Determine the (X, Y) coordinate at the center of the cell enclosing the given text.  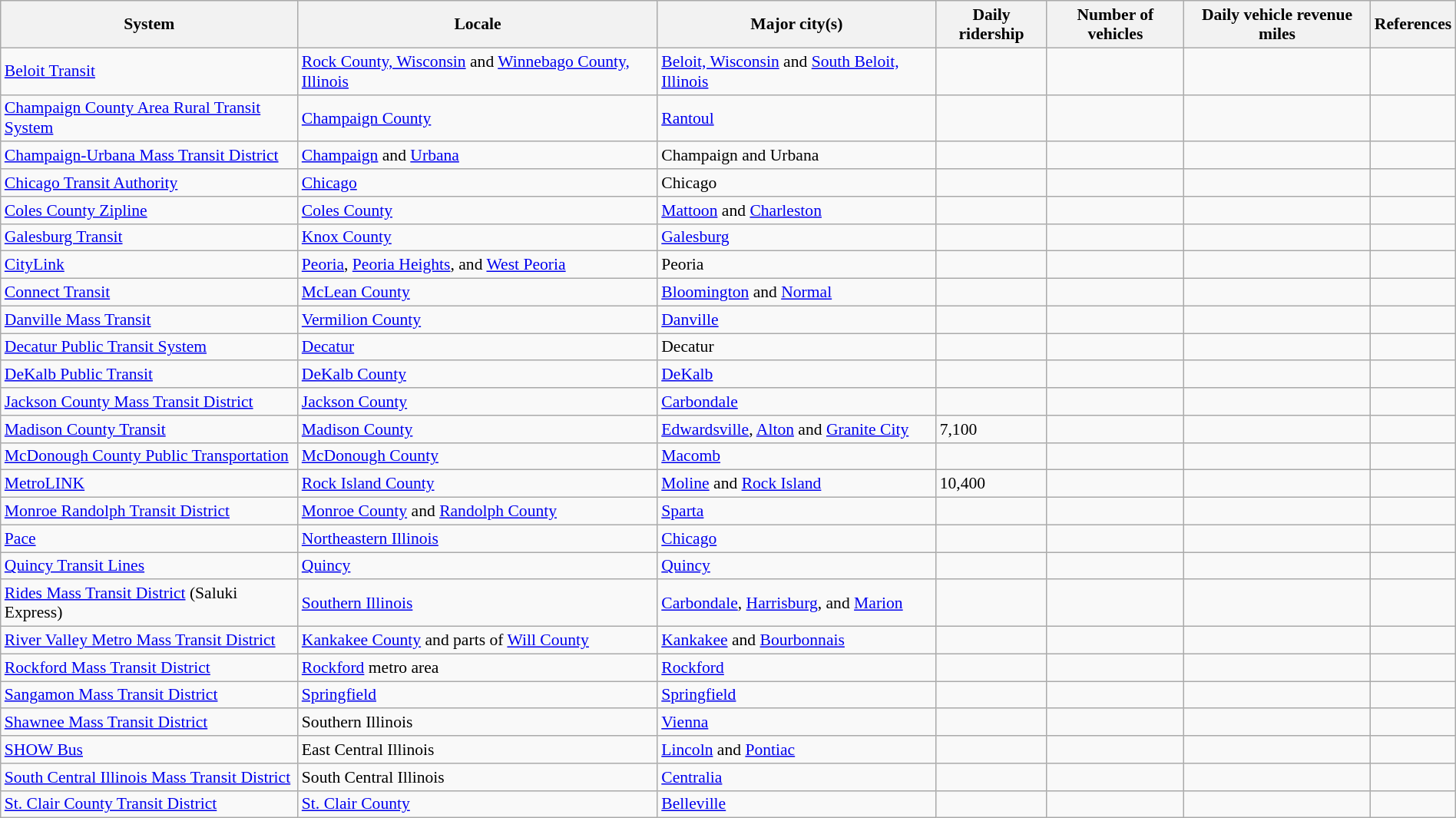
Centralia (796, 777)
River Valley Metro Mass Transit District (149, 641)
Moline and Rock Island (796, 484)
Jackson County (478, 402)
Pace (149, 538)
7,100 (992, 429)
Danville (796, 320)
South Central Illinois (478, 777)
Vienna (796, 723)
Rantoul (796, 118)
Decatur Public Transit System (149, 347)
McDonough County (478, 456)
East Central Illinois (478, 750)
Champaign County (478, 118)
Galesburg (796, 237)
Beloit, Wisconsin and South Beloit, Illinois (796, 71)
Jackson County Mass Transit District (149, 402)
Daily vehicle revenue miles (1276, 25)
MetroLINK (149, 484)
McLean County (478, 293)
Mattoon and Charleston (796, 210)
Shawnee Mass Transit District (149, 723)
Rockford metro area (478, 667)
SHOW Bus (149, 750)
Coles County Zipline (149, 210)
DeKalb County (478, 375)
Northeastern Illinois (478, 538)
Beloit Transit (149, 71)
Peoria, Peoria Heights, and West Peoria (478, 265)
St. Clair County Transit District (149, 804)
Carbondale, Harrisburg, and Marion (796, 604)
Daily ridership (992, 25)
Champaign-Urbana Mass Transit District (149, 156)
Quincy Transit Lines (149, 566)
Connect Transit (149, 293)
Carbondale (796, 402)
Locale (478, 25)
10,400 (992, 484)
Number of vehicles (1115, 25)
Knox County (478, 237)
Rides Mass Transit District (Saluki Express) (149, 604)
Macomb (796, 456)
Madison County Transit (149, 429)
Monroe County and Randolph County (478, 512)
Vermilion County (478, 320)
Kankakee and Bourbonnais (796, 641)
Kankakee County and parts of Will County (478, 641)
Madison County (478, 429)
Sangamon Mass Transit District (149, 695)
DeKalb Public Transit (149, 375)
McDonough County Public Transportation (149, 456)
Peoria (796, 265)
Rock Island County (478, 484)
Coles County (478, 210)
St. Clair County (478, 804)
Rockford Mass Transit District (149, 667)
Danville Mass Transit (149, 320)
Major city(s) (796, 25)
South Central Illinois Mass Transit District (149, 777)
Edwardsville, Alton and Granite City (796, 429)
System (149, 25)
References (1413, 25)
Monroe Randolph Transit District (149, 512)
Chicago Transit Authority (149, 183)
CityLink (149, 265)
DeKalb (796, 375)
Galesburg Transit (149, 237)
Rockford (796, 667)
Champaign County Area Rural Transit System (149, 118)
Lincoln and Pontiac (796, 750)
Belleville (796, 804)
Rock County, Wisconsin and Winnebago County, Illinois (478, 71)
Sparta (796, 512)
Bloomington and Normal (796, 293)
